From the cell containing the given text, extract its center point as (x, y) coordinate. 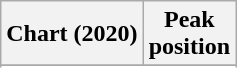
Peakposition (189, 34)
Chart (2020) (72, 34)
